Scan for the cell matching the given text and deliver its (x, y) coordinate at center. 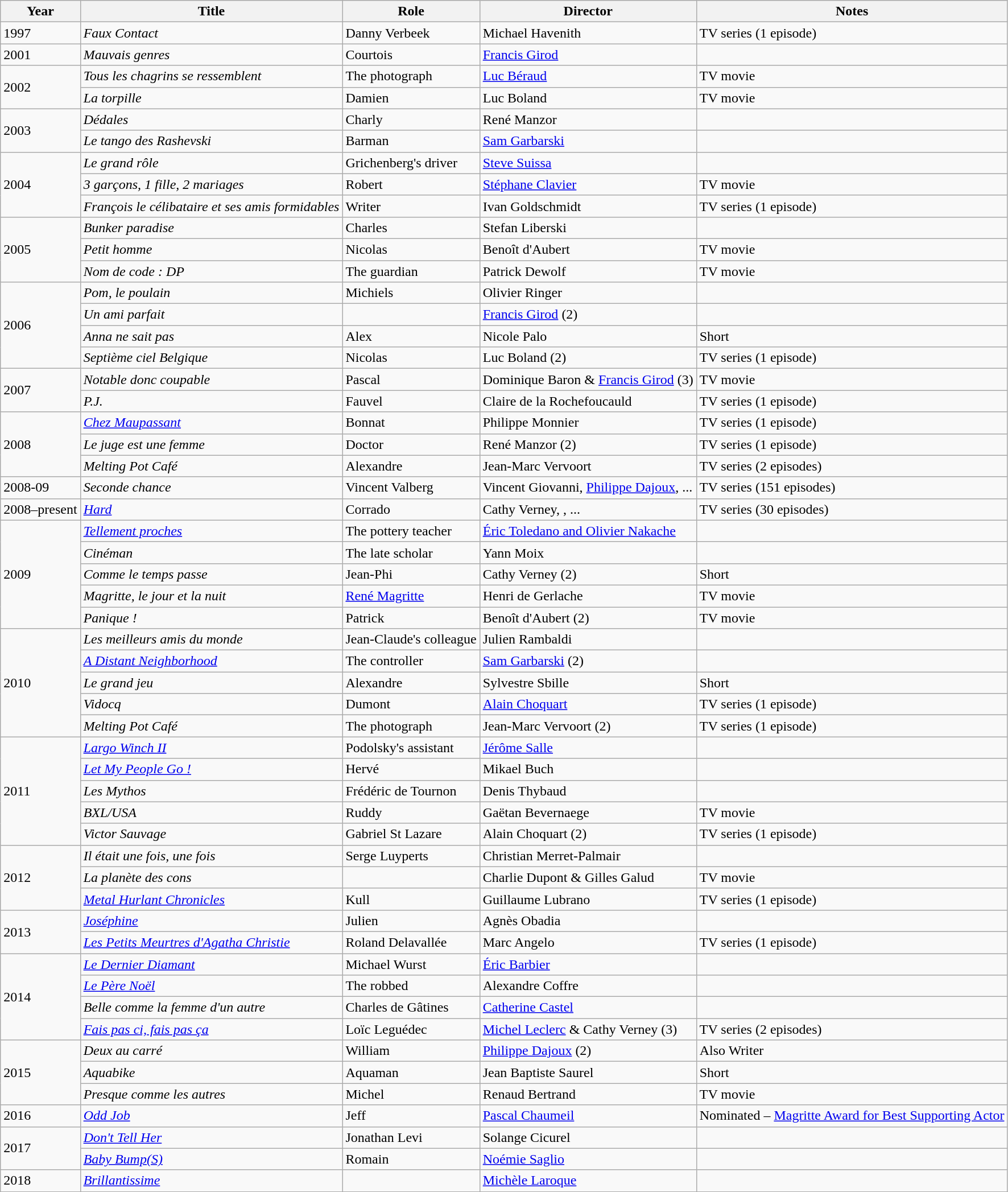
Alexandre Coffre (588, 986)
Le grand jeu (212, 683)
The controller (411, 661)
Le grand rôle (212, 163)
Podolsky's assistant (411, 748)
The guardian (411, 271)
René Manzor (2) (588, 444)
Un ami parfait (212, 315)
Nicole Palo (588, 336)
The late scholar (411, 552)
Magritte, le jour et la nuit (212, 596)
François le célibataire et ses amis formidables (212, 206)
Patrick Dewolf (588, 271)
Les Mythos (212, 791)
Director (588, 11)
Joséphine (212, 921)
2015 (40, 1073)
Christian Merret-Palmair (588, 856)
Notes (852, 11)
Benoît d'Aubert (2) (588, 617)
Hervé (411, 769)
Kull (411, 899)
2014 (40, 997)
La planète des cons (212, 877)
Éric Barbier (588, 964)
2010 (40, 683)
Le tango des Rashevski (212, 141)
2009 (40, 574)
Ruddy (411, 812)
Mikael Buch (588, 769)
Presque comme les autres (212, 1094)
Tous les chagrins se ressemblent (212, 76)
BXL/USA (212, 812)
Let My People Go ! (212, 769)
Tellement proches (212, 531)
2001 (40, 55)
Hard (212, 509)
Cathy Verney, , ... (588, 509)
Francis Girod (2) (588, 315)
Barman (411, 141)
Catherine Castel (588, 1008)
Damien (411, 98)
Vincent Valberg (411, 488)
2004 (40, 184)
Fauvel (411, 401)
Odd Job (212, 1116)
Olivier Ringer (588, 293)
Corrado (411, 509)
Solange Cicurel (588, 1137)
The pottery teacher (411, 531)
Charlie Dupont & Gilles Galud (588, 877)
La torpille (212, 98)
2018 (40, 1181)
2002 (40, 87)
Pascal (411, 380)
Marc Angelo (588, 942)
Jean-Marc Vervoort (588, 466)
Ivan Goldschmidt (588, 206)
Cathy Verney (2) (588, 574)
2011 (40, 791)
Dominique Baron & Francis Girod (3) (588, 380)
Le Dernier Diamant (212, 964)
Aquaman (411, 1073)
Les meilleurs amis du monde (212, 640)
Belle comme la femme d'un autre (212, 1008)
Also Writer (852, 1051)
Bonnat (411, 423)
Claire de la Rochefoucauld (588, 401)
Sylvestre Sbille (588, 683)
Largo Winch II (212, 748)
Seconde chance (212, 488)
Year (40, 11)
2012 (40, 877)
Don't Tell Her (212, 1137)
Michel (411, 1094)
Panique ! (212, 617)
1997 (40, 33)
Title (212, 11)
Nom de code : DP (212, 271)
TV series (30 episodes) (852, 509)
Sam Garbarski (588, 141)
Dumont (411, 704)
Luc Boland (2) (588, 358)
Michèle Laroque (588, 1181)
Luc Boland (588, 98)
Le juge est une femme (212, 444)
2005 (40, 249)
Alex (411, 336)
Loïc Leguédec (411, 1029)
Sam Garbarski (2) (588, 661)
Deux au carré (212, 1051)
Pom, le poulain (212, 293)
William (411, 1051)
P.J. (212, 401)
Agnès Obadia (588, 921)
Courtois (411, 55)
Faux Contact (212, 33)
Jérôme Salle (588, 748)
Alain Choquart (588, 704)
Michael Wurst (411, 964)
2008 (40, 444)
Luc Béraud (588, 76)
Victor Sauvage (212, 834)
Alain Choquart (2) (588, 834)
Julien Rambaldi (588, 640)
Denis Thybaud (588, 791)
Julien (411, 921)
Jeff (411, 1116)
Petit homme (212, 249)
Il était une fois, une fois (212, 856)
Jean-Marc Vervoort (2) (588, 726)
Role (411, 11)
Jean-Claude's colleague (411, 640)
Jonathan Levi (411, 1137)
Éric Toledano and Olivier Nakache (588, 531)
Guillaume Lubrano (588, 899)
Fais pas ci, fais pas ça (212, 1029)
Frédéric de Tournon (411, 791)
TV series (151 episodes) (852, 488)
Dédales (212, 119)
Pascal Chaumeil (588, 1116)
Henri de Gerlache (588, 596)
Jean Baptiste Saurel (588, 1073)
Michiels (411, 293)
Yann Moix (588, 552)
Benoît d'Aubert (588, 249)
Anna ne sait pas (212, 336)
Bunker paradise (212, 228)
Steve Suissa (588, 163)
Romain (411, 1159)
Cinéman (212, 552)
Nominated – Magritte Award for Best Supporting Actor (852, 1116)
Renaud Bertrand (588, 1094)
Philippe Monnier (588, 423)
Gaëtan Bevernaege (588, 812)
Comme le temps passe (212, 574)
Aquabike (212, 1073)
Noémie Saglio (588, 1159)
2006 (40, 325)
Gabriel St Lazare (411, 834)
René Manzor (588, 119)
2008–present (40, 509)
Danny Verbeek (411, 33)
3 garçons, 1 fille, 2 mariages (212, 184)
2016 (40, 1116)
René Magritte (411, 596)
2003 (40, 130)
Charles de Gâtines (411, 1008)
Michael Havenith (588, 33)
Notable donc coupable (212, 380)
Jean-Phi (411, 574)
Brillantissime (212, 1181)
Chez Maupassant (212, 423)
Le Père Noël (212, 986)
2013 (40, 931)
2008-09 (40, 488)
Stefan Liberski (588, 228)
2017 (40, 1148)
The robbed (411, 986)
Les Petits Meurtres d'Agatha Christie (212, 942)
Robert (411, 184)
Writer (411, 206)
Grichenberg's driver (411, 163)
Michel Leclerc & Cathy Verney (3) (588, 1029)
Francis Girod (588, 55)
Stéphane Clavier (588, 184)
Roland Delavallée (411, 942)
Septième ciel Belgique (212, 358)
Baby Bump(S) (212, 1159)
2007 (40, 390)
Doctor (411, 444)
Serge Luyperts (411, 856)
Metal Hurlant Chronicles (212, 899)
Patrick (411, 617)
Vidocq (212, 704)
Vincent Giovanni, Philippe Dajoux, ... (588, 488)
Philippe Dajoux (2) (588, 1051)
Charly (411, 119)
Mauvais genres (212, 55)
A Distant Neighborhood (212, 661)
Charles (411, 228)
